Determine the (X, Y) coordinate at the center of the cell enclosing the given text.  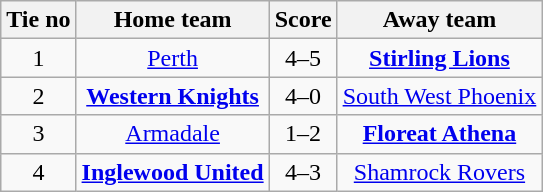
Perth (172, 58)
3 (38, 134)
4–0 (303, 96)
1–2 (303, 134)
Floreat Athena (440, 134)
Shamrock Rovers (440, 172)
Home team (172, 20)
Western Knights (172, 96)
2 (38, 96)
South West Phoenix (440, 96)
Stirling Lions (440, 58)
4–3 (303, 172)
Away team (440, 20)
Inglewood United (172, 172)
Tie no (38, 20)
1 (38, 58)
Score (303, 20)
4 (38, 172)
4–5 (303, 58)
Armadale (172, 134)
